From the cell containing the given text, extract its center point as [x, y] coordinate. 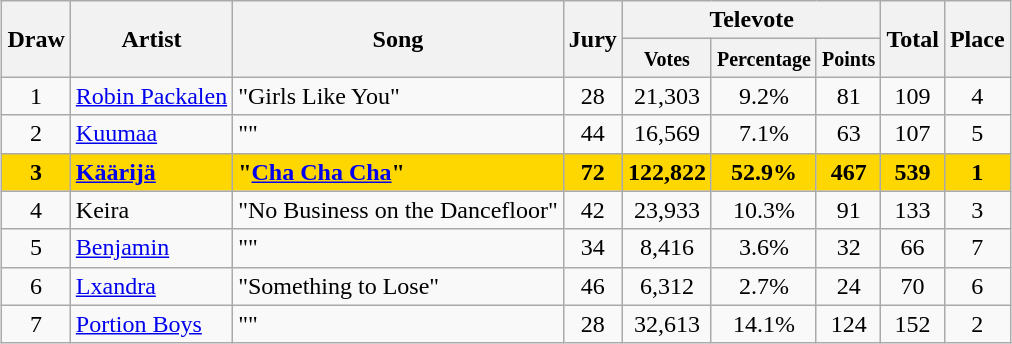
Place [977, 39]
8,416 [666, 248]
122,822 [666, 172]
10.3% [764, 210]
7.1% [764, 134]
107 [913, 134]
467 [848, 172]
Benjamin [151, 248]
133 [913, 210]
Draw [36, 39]
24 [848, 286]
"Girls Like You" [398, 96]
72 [592, 172]
32,613 [666, 324]
Käärijä [151, 172]
"Cha Cha Cha" [398, 172]
34 [592, 248]
2.7% [764, 286]
Robin Packalen [151, 96]
14.1% [764, 324]
42 [592, 210]
6,312 [666, 286]
81 [848, 96]
32 [848, 248]
23,933 [666, 210]
Total [913, 39]
Portion Boys [151, 324]
Points [848, 58]
Lxandra [151, 286]
21,303 [666, 96]
539 [913, 172]
16,569 [666, 134]
109 [913, 96]
46 [592, 286]
9.2% [764, 96]
91 [848, 210]
63 [848, 134]
Keira [151, 210]
Televote [752, 20]
124 [848, 324]
Votes [666, 58]
70 [913, 286]
"Something to Lose" [398, 286]
52.9% [764, 172]
"No Business on the Dancefloor" [398, 210]
Jury [592, 39]
152 [913, 324]
Artist [151, 39]
Percentage [764, 58]
66 [913, 248]
Kuumaa [151, 134]
Song [398, 39]
44 [592, 134]
3.6% [764, 248]
